Find where the given text appears and provide that cell's center as (x, y) coordinate. 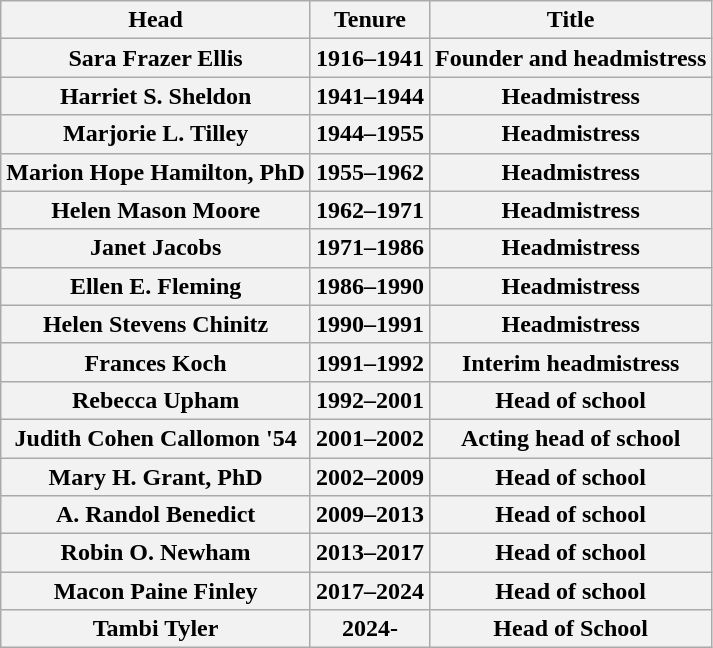
2024- (370, 629)
1992–2001 (370, 400)
2017–2024 (370, 591)
Judith Cohen Callomon '54 (156, 438)
2001–2002 (370, 438)
Tambi Tyler (156, 629)
1986–1990 (370, 286)
1944–1955 (370, 134)
1971–1986 (370, 248)
Janet Jacobs (156, 248)
1941–1944 (370, 96)
Founder and headmistress (571, 58)
1916–1941 (370, 58)
1962–1971 (370, 210)
Head (156, 20)
A. Randol Benedict (156, 515)
Marjorie L. Tilley (156, 134)
Interim headmistress (571, 362)
Sara Frazer Ellis (156, 58)
Tenure (370, 20)
Macon Paine Finley (156, 591)
2002–2009 (370, 477)
Mary H. Grant, PhD (156, 477)
1991–1992 (370, 362)
2013–2017 (370, 553)
Frances Koch (156, 362)
Title (571, 20)
Harriet S. Sheldon (156, 96)
Marion Hope Hamilton, PhD (156, 172)
Head of School (571, 629)
2009–2013 (370, 515)
1990–1991 (370, 324)
Rebecca Upham (156, 400)
Ellen E. Fleming (156, 286)
Acting head of school (571, 438)
Helen Mason Moore (156, 210)
Robin O. Newham (156, 553)
Helen Stevens Chinitz (156, 324)
1955–1962 (370, 172)
